Find where the given text appears and provide that cell's center as (X, Y) coordinate. 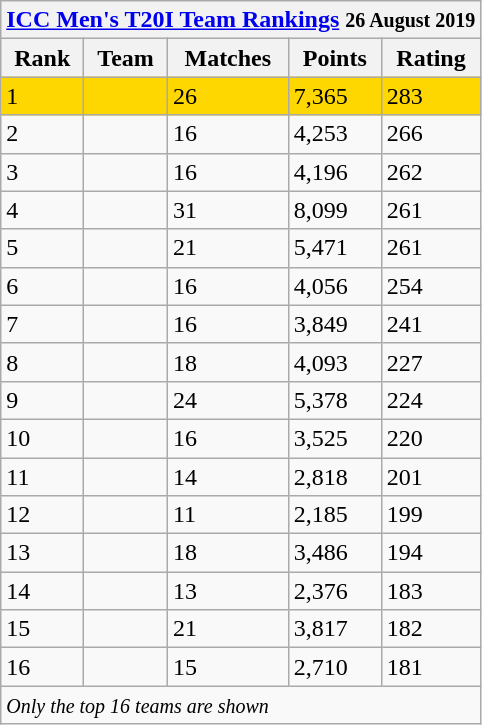
4,093 (334, 362)
3 (42, 172)
220 (431, 438)
5,471 (334, 248)
4,196 (334, 172)
24 (228, 400)
Team (126, 58)
Rank (42, 58)
6 (42, 286)
283 (431, 96)
181 (431, 667)
266 (431, 134)
262 (431, 172)
3,486 (334, 553)
241 (431, 324)
224 (431, 400)
Only the top 16 teams are shown (241, 705)
201 (431, 477)
227 (431, 362)
8 (42, 362)
183 (431, 591)
2,710 (334, 667)
5 (42, 248)
194 (431, 553)
Rating (431, 58)
2,376 (334, 591)
7 (42, 324)
182 (431, 629)
254 (431, 286)
5,378 (334, 400)
Matches (228, 58)
8,099 (334, 210)
4,056 (334, 286)
3,817 (334, 629)
2,818 (334, 477)
3,849 (334, 324)
7,365 (334, 96)
4 (42, 210)
2 (42, 134)
12 (42, 515)
199 (431, 515)
4,253 (334, 134)
2,185 (334, 515)
ICC Men's T20I Team Rankings 26 August 2019 (241, 20)
10 (42, 438)
3,525 (334, 438)
26 (228, 96)
31 (228, 210)
1 (42, 96)
Points (334, 58)
9 (42, 400)
